Extract the [X, Y] coordinate from the center of the cell holding the provided text.  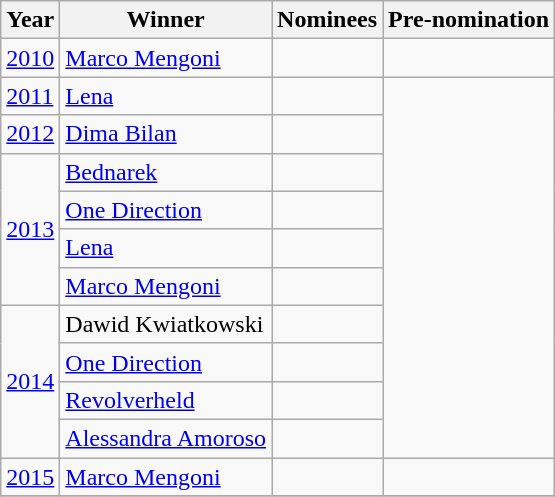
Bednarek [166, 172]
2012 [30, 134]
Year [30, 20]
Alessandra Amoroso [166, 438]
Dawid Kwiatkowski [166, 324]
Winner [166, 20]
2014 [30, 381]
2013 [30, 229]
Pre-nomination [469, 20]
2011 [30, 96]
Dima Bilan [166, 134]
Revolverheld [166, 400]
2010 [30, 58]
2015 [30, 477]
Nominees [328, 20]
